Return (X, Y) of the center of cell containing provided text 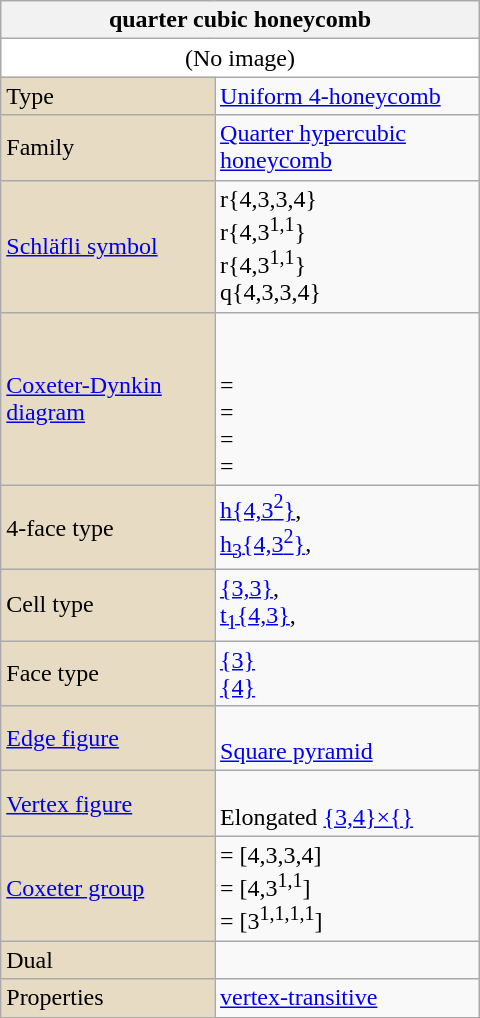
Schläfli symbol (108, 246)
Cell type (108, 604)
Quarter hypercubic honeycomb (348, 148)
Coxeter-Dynkin diagram (108, 398)
vertex-transitive (348, 998)
r{4,3,3,4}r{4,31,1}r{4,31,1}q{4,3,3,4} (348, 246)
= [4,3,3,4] = [4,31,1] = [31,1,1,1] (348, 888)
Square pyramid (348, 738)
Properties (108, 998)
Family (108, 148)
(No image) (240, 58)
Face type (108, 674)
Vertex figure (108, 804)
Edge figure (108, 738)
Type (108, 96)
{3}{4} (348, 674)
= = = = (348, 398)
Dual (108, 960)
{3,3}, t1{4,3}, (348, 604)
Coxeter group (108, 888)
4-face type (108, 527)
h{4,32}, h3{4,32}, (348, 527)
Uniform 4-honeycomb (348, 96)
Elongated {3,4}×{} (348, 804)
quarter cubic honeycomb (240, 20)
